From the cell containing the given text, extract its center point as [x, y] coordinate. 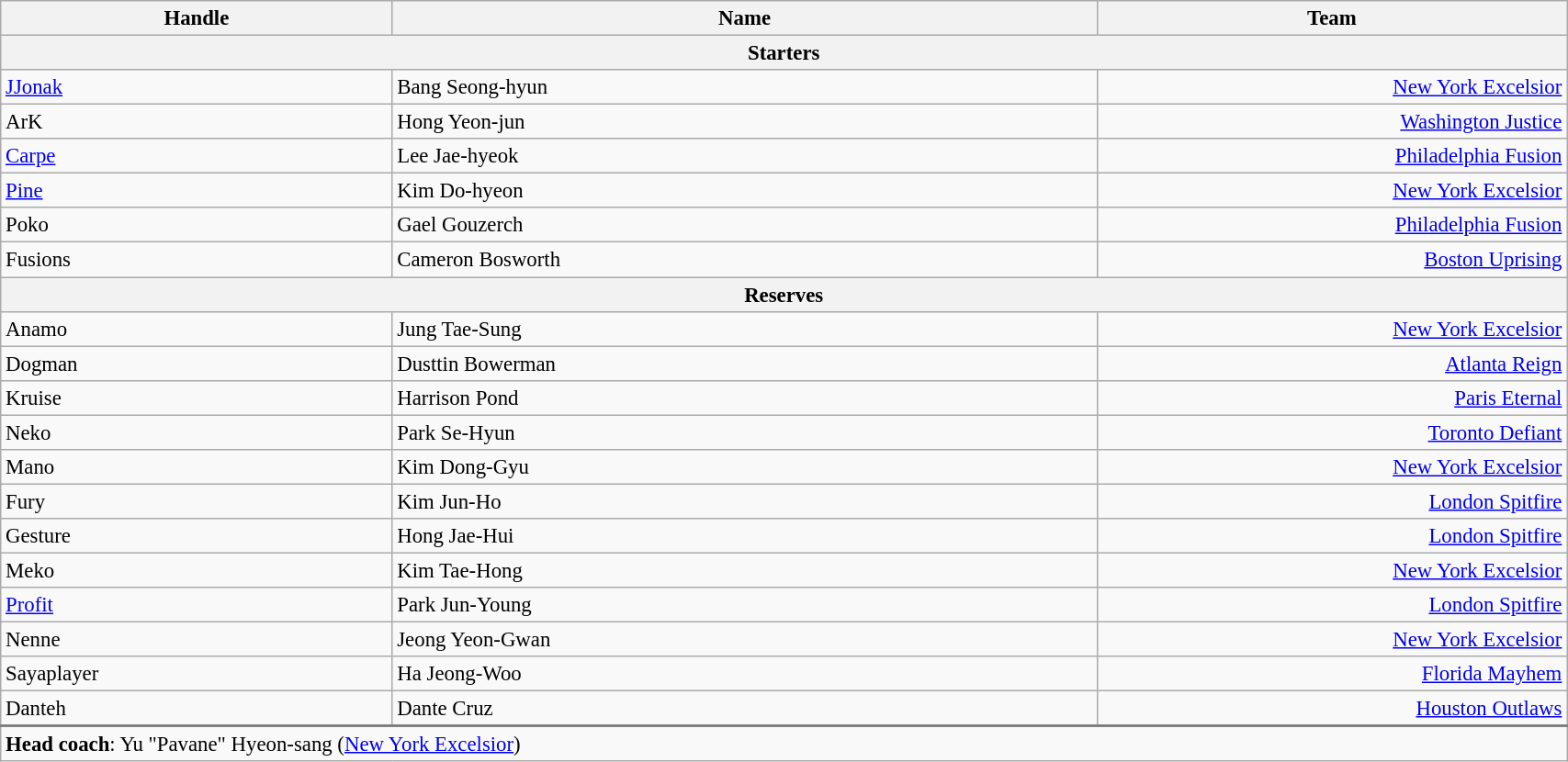
Boston Uprising [1332, 260]
Carpe [197, 156]
Harrison Pond [744, 398]
Washington Justice [1332, 122]
Dante Cruz [744, 709]
Houston Outlaws [1332, 709]
Kruise [197, 398]
Jeong Yeon-Gwan [744, 640]
Mano [197, 467]
Nenne [197, 640]
Poko [197, 225]
Neko [197, 432]
Profit [197, 605]
Bang Seong-hyun [744, 87]
Team [1332, 18]
Kim Do-hyeon [744, 191]
Danteh [197, 709]
Kim Tae-Hong [744, 570]
Ha Jeong-Woo [744, 674]
Atlanta Reign [1332, 364]
Fury [197, 501]
Hong Yeon-jun [744, 122]
Lee Jae-hyeok [744, 156]
Kim Jun-Ho [744, 501]
Park Jun-Young [744, 605]
Head coach: Yu "Pavane" Hyeon-sang (New York Excelsior) [784, 744]
Name [744, 18]
Reserves [784, 295]
Pine [197, 191]
Starters [784, 53]
Handle [197, 18]
Hong Jae-Hui [744, 536]
Gesture [197, 536]
Dogman [197, 364]
Anamo [197, 329]
ArK [197, 122]
Fusions [197, 260]
Cameron Bosworth [744, 260]
Park Se-Hyun [744, 432]
Jung Tae-Sung [744, 329]
Florida Mayhem [1332, 674]
Gael Gouzerch [744, 225]
Sayaplayer [197, 674]
Meko [197, 570]
Toronto Defiant [1332, 432]
Paris Eternal [1332, 398]
JJonak [197, 87]
Kim Dong-Gyu [744, 467]
Dusttin Bowerman [744, 364]
